Search for the cell housing the specified text and yield its (x, y) center coordinate. 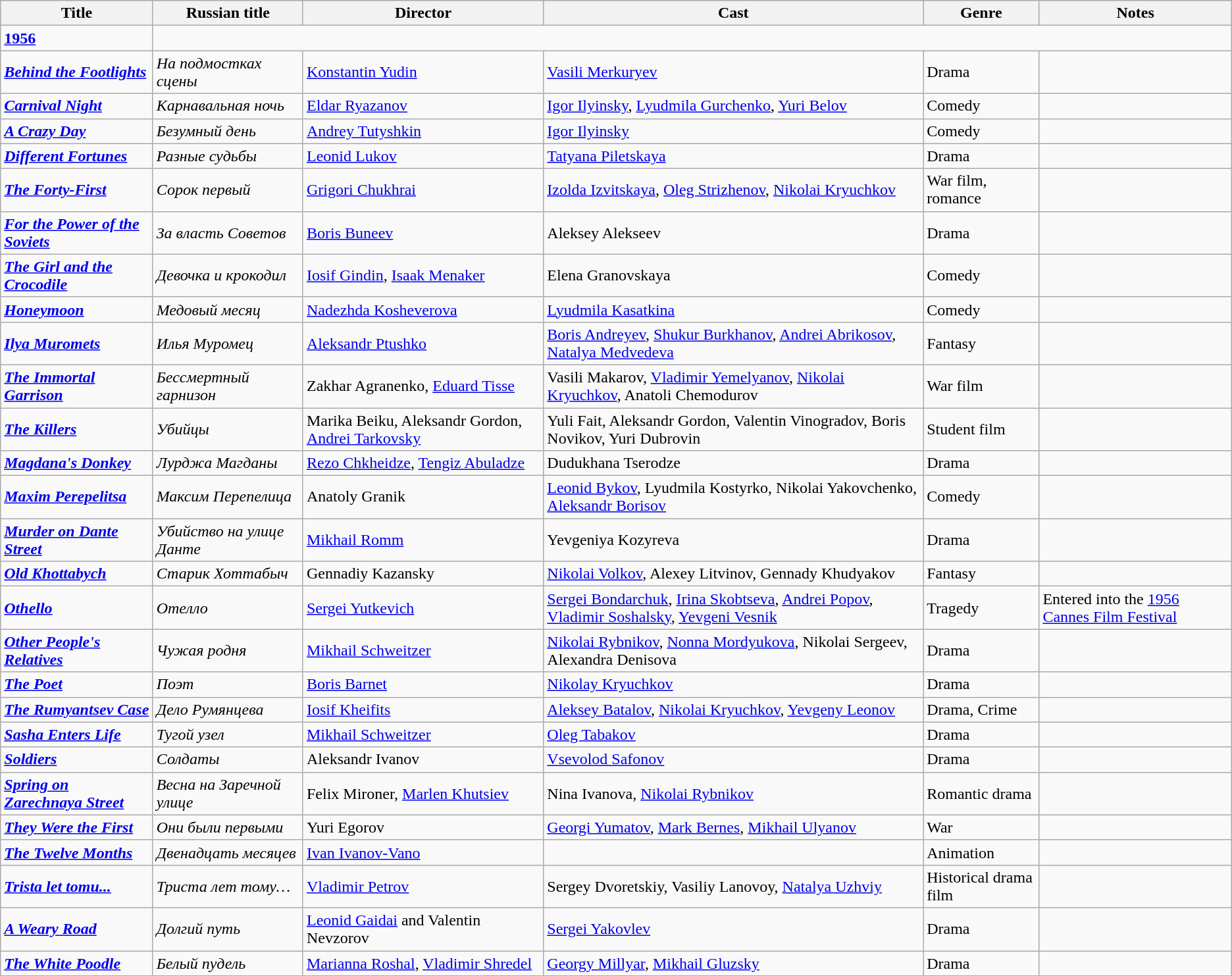
They Were the First (76, 827)
Медовый месяц (228, 309)
Iosif Gindin, Isaak Menaker (423, 275)
Romantic drama (981, 794)
Ivan Ivanov-Vano (423, 852)
Aleksandr Ptushko (423, 344)
Nina Ivanova, Nikolai Rybnikov (733, 794)
Rezo Chkheidze, Tengiz Abuladze (423, 463)
Vasili Merkuryev (733, 72)
Nikolai Volkov, Alexey Litvinov, Gennady Khudyakov (733, 574)
Soldiers (76, 759)
Безумный день (228, 131)
The Forty-First (76, 190)
Илья Муромец (228, 344)
Отелло (228, 608)
Весна на Заречной улице (228, 794)
War film (981, 386)
Other People's Relatives (76, 650)
Yuli Fait, Aleksandr Gordon, Valentin Vinogradov, Boris Novikov, Yuri Dubrovin (733, 429)
Лурджа Магданы (228, 463)
Nadezhda Kosheverova (423, 309)
Поэт (228, 684)
Vsevolod Safonov (733, 759)
Долгий путь (228, 929)
Drama, Crime (981, 709)
Sergey Dvoretskiy, Vasiliy Lanovoy, Natalya Uzhviy (733, 886)
Konstantin Yudin (423, 72)
Igor Ilyinsky, Lyudmila Gurchenko, Yuri Belov (733, 106)
Eldar Ryazanov (423, 106)
Сорок первый (228, 190)
The Girl and the Crocodile (76, 275)
The White Poodle (76, 963)
Белый пудель (228, 963)
The Twelve Months (76, 852)
Oleg Tabakov (733, 734)
Ilya Muromets (76, 344)
Entered into the 1956 Cannes Film Festival (1135, 608)
Leonid Bykov, Lyudmila Kostyrko, Nikolai Yakovchenko, Aleksandr Borisov (733, 498)
Солдаты (228, 759)
Максим Перепелица (228, 498)
Yevgeniya Kozyreva (733, 540)
Boris Andreyev, Shukur Burkhanov, Andrei Abrikosov, Natalya Medvedeva (733, 344)
Notes (1135, 13)
Vasili Makarov, Vladimir Yemelyanov, Nikolai Kryuchkov, Anatoli Chemodurov (733, 386)
Lyudmila Kasatkina (733, 309)
For the Power of the Soviets (76, 233)
Behind the Footlights (76, 72)
Boris Buneev (423, 233)
Izolda Izvitskaya, Oleg Strizhenov, Nikolai Kryuchkov (733, 190)
Igor Ilyinsky (733, 131)
Бессмертный гарнизон (228, 386)
Sergei Bondarchuk, Irina Skobtseva, Andrei Popov, Vladimir Soshalsky, Yevgeni Vesnik (733, 608)
Title (76, 13)
Nikolay Kryuchkov (733, 684)
Старик Хоттабыч (228, 574)
Убийство на улице Данте (228, 540)
1956 (76, 38)
Dudukhana Tserodze (733, 463)
Historical drama film (981, 886)
За власть Советов (228, 233)
Cast (733, 13)
Old Khottabych (76, 574)
Marika Beiku, Aleksandr Gordon, Andrei Tarkovsky (423, 429)
Двенадцать месяцев (228, 852)
Sasha Enters Life (76, 734)
Iosif Kheifits (423, 709)
Russian title (228, 13)
Tragedy (981, 608)
Mikhail Romm (423, 540)
Anatoly Granik (423, 498)
Sergei Yutkevich (423, 608)
Тугой узел (228, 734)
The Poet (76, 684)
Magdana's Donkey (76, 463)
Othello (76, 608)
Georgi Yumatov, Mark Bernes, Mikhail Ulyanov (733, 827)
Trista let tomu... (76, 886)
Leonid Gaidai and Valentin Nevzorov (423, 929)
Nikolai Rybnikov, Nonna Mordyukova, Nikolai Sergeev, Alexandra Denisova (733, 650)
Leonid Lukov (423, 156)
Grigori Chukhrai (423, 190)
Они были первыми (228, 827)
Aleksandr Ivanov (423, 759)
The Immortal Garrison (76, 386)
Director (423, 13)
Maxim Perepelitsa (76, 498)
Aleksey Alekseev (733, 233)
Zakhar Agranenko, Eduard Tisse (423, 386)
Убийцы (228, 429)
Murder on Dante Street (76, 540)
Genre (981, 13)
Карнавальная ночь (228, 106)
Spring on Zarechnaya Street (76, 794)
Elena Granovskaya (733, 275)
Honeymoon (76, 309)
Триста лет тому… (228, 886)
Gennadiy Kazansky (423, 574)
The Killers (76, 429)
Felix Mironer, Marlen Khutsiev (423, 794)
Animation (981, 852)
Tatyana Piletskaya (733, 156)
Vladimir Petrov (423, 886)
A Crazy Day (76, 131)
Carnival Night (76, 106)
Разные судьбы (228, 156)
Student film (981, 429)
На подмостках сцены (228, 72)
Чужая родня (228, 650)
Andrey Tutyshkin (423, 131)
Different Fortunes (76, 156)
Sergei Yakovlev (733, 929)
War (981, 827)
Девочка и крокодил (228, 275)
Boris Barnet (423, 684)
Marianna Roshal, Vladimir Shredel (423, 963)
Yuri Egorov (423, 827)
Georgy Millyar, Mikhail Gluzsky (733, 963)
Дело Румянцева (228, 709)
War film, romance (981, 190)
The Rumyantsev Case (76, 709)
Aleksey Batalov, Nikolai Kryuchkov, Yevgeny Leonov (733, 709)
A Weary Road (76, 929)
